Scan for the cell matching the given text and deliver its [X, Y] coordinate at center. 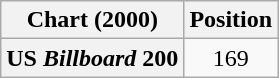
US Billboard 200 [92, 58]
Chart (2000) [92, 20]
169 [231, 58]
Position [231, 20]
